Extract the (X, Y) coordinate from the center of the cell holding the provided text.  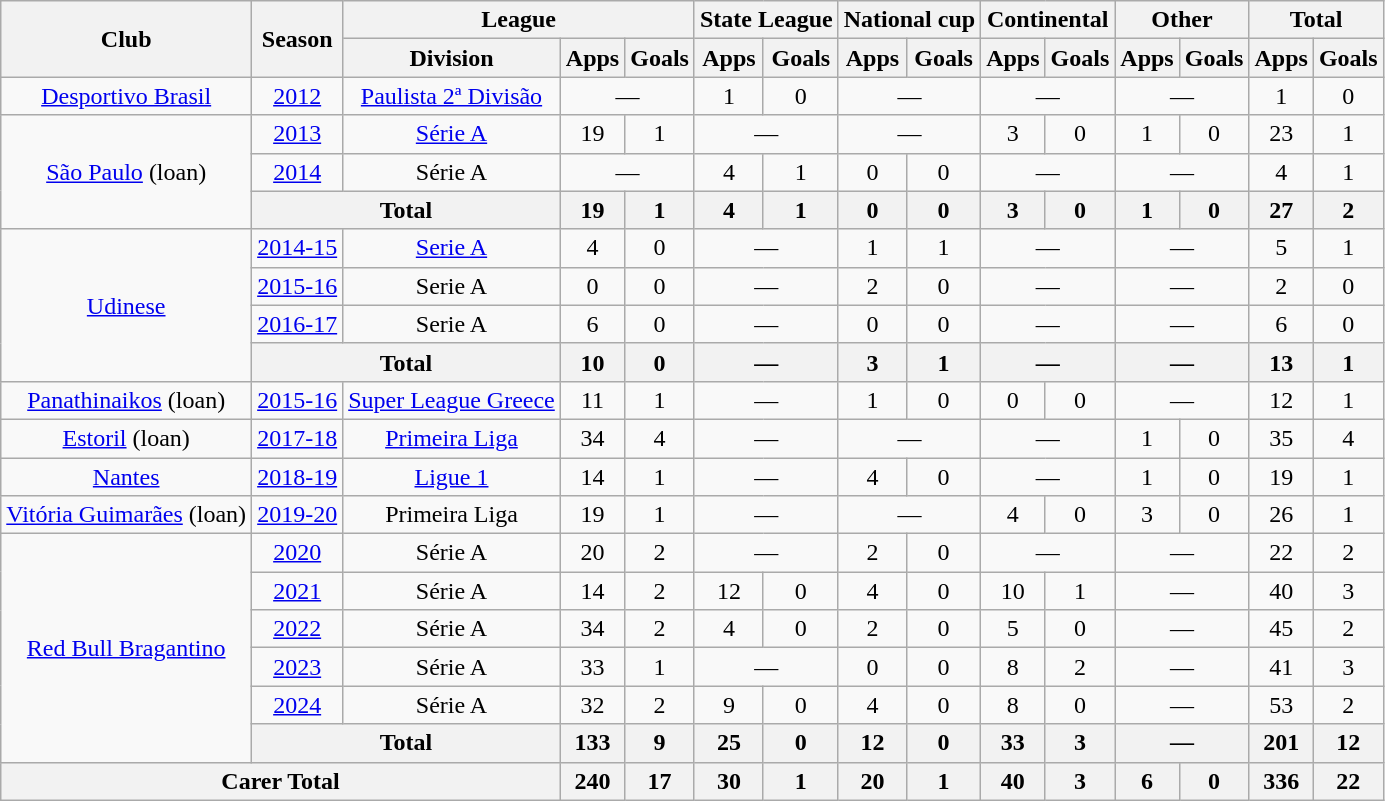
2012 (298, 96)
2018-19 (298, 477)
Vitória Guimarães (loan) (126, 515)
National cup (909, 20)
Club (126, 39)
Ligue 1 (452, 477)
17 (660, 781)
League (519, 20)
53 (1281, 705)
2013 (298, 134)
Carer Total (281, 781)
41 (1281, 667)
133 (592, 743)
27 (1281, 210)
336 (1281, 781)
Continental (1048, 20)
2019-20 (298, 515)
2014 (298, 172)
Season (298, 39)
25 (728, 743)
Paulista 2ª Divisão (452, 96)
Desportivo Brasil (126, 96)
2020 (298, 553)
Panathinaikos (loan) (126, 400)
São Paulo (loan) (126, 172)
2022 (298, 629)
2014-15 (298, 248)
11 (592, 400)
Estoril (loan) (126, 438)
Red Bull Bragantino (126, 648)
Nantes (126, 477)
30 (728, 781)
State League (766, 20)
Other (1182, 20)
240 (592, 781)
2023 (298, 667)
2024 (298, 705)
Super League Greece (452, 400)
13 (1281, 362)
2021 (298, 591)
32 (592, 705)
2016-17 (298, 324)
Udinese (126, 305)
Division (452, 58)
23 (1281, 134)
2017-18 (298, 438)
45 (1281, 629)
35 (1281, 438)
26 (1281, 515)
201 (1281, 743)
